Return [x, y] of the center of cell containing provided text 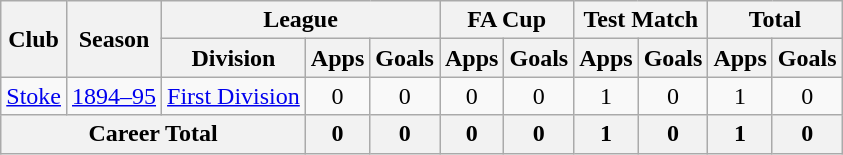
Stoke [34, 96]
Career Total [154, 134]
League [301, 20]
Club [34, 39]
First Division [234, 96]
FA Cup [507, 20]
Season [114, 39]
Division [234, 58]
Total [775, 20]
1894–95 [114, 96]
Test Match [641, 20]
